Pinpoint the cell where the given text exists, returning its [X, Y] midpoint coordinate. 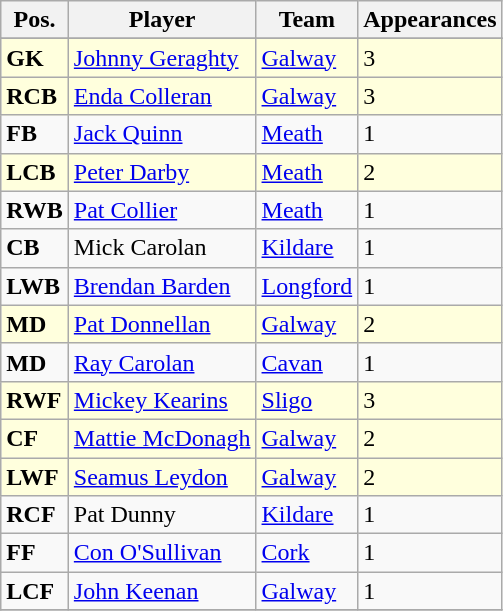
Mattie McDonagh [162, 438]
Player [162, 20]
RCF [35, 515]
Cork [307, 553]
Mick Carolan [162, 248]
RCB [35, 96]
Pat Dunny [162, 515]
Appearances [430, 20]
Brendan Barden [162, 286]
RWF [35, 400]
Ray Carolan [162, 362]
Cavan [307, 362]
Longford [307, 286]
CF [35, 438]
FF [35, 553]
GK [35, 58]
LCF [35, 591]
Enda Colleran [162, 96]
FB [35, 134]
John Keenan [162, 591]
Pat Collier [162, 210]
Pos. [35, 20]
Johnny Geraghty [162, 58]
Team [307, 20]
Seamus Leydon [162, 477]
LWF [35, 477]
CB [35, 248]
LWB [35, 286]
Mickey Kearins [162, 400]
Con O'Sullivan [162, 553]
Jack Quinn [162, 134]
Pat Donnellan [162, 324]
LCB [35, 172]
Peter Darby [162, 172]
Sligo [307, 400]
RWB [35, 210]
